Search for the cell housing the specified text and yield its [X, Y] center coordinate. 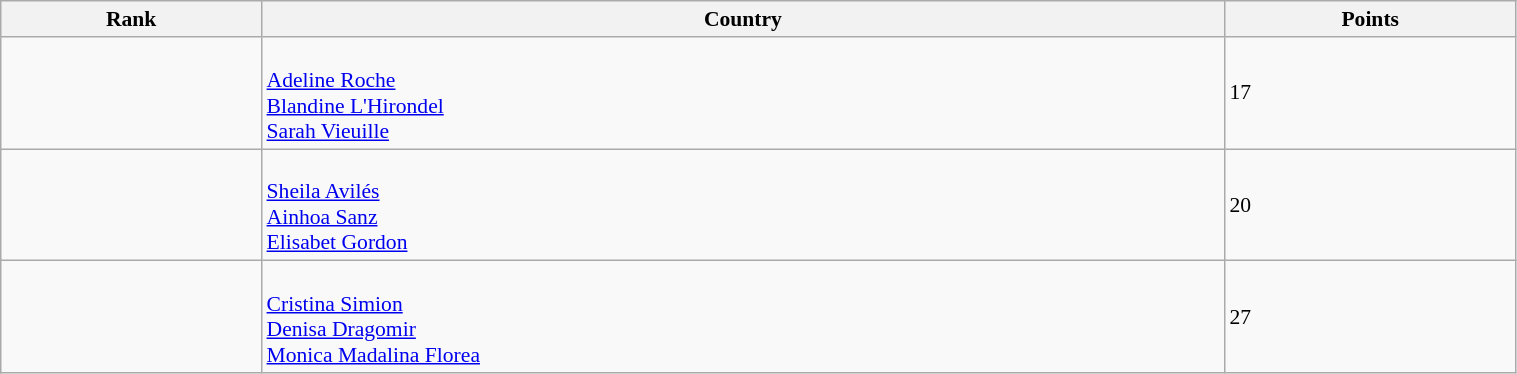
Points [1370, 19]
27 [1370, 317]
Rank [132, 19]
17 [1370, 93]
Sheila AvilésAinhoa SanzElisabet Gordon [744, 205]
Adeline RocheBlandine L'HirondelSarah Vieuille [744, 93]
Country [744, 19]
20 [1370, 205]
Cristina SimionDenisa DragomirMonica Madalina Florea [744, 317]
